Capture the cell that displays the provided text and extract its (x, y) central coordinate. 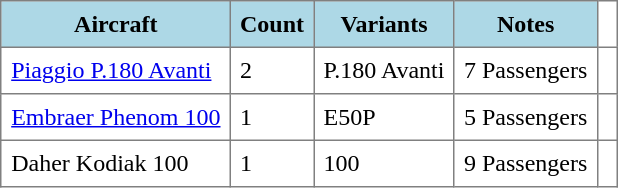
Count (272, 24)
E50P (384, 117)
9 Passengers (526, 163)
100 (384, 163)
5 Passengers (526, 117)
Aircraft (116, 24)
7 Passengers (526, 70)
2 (272, 70)
Notes (526, 24)
Daher Kodiak 100 (116, 163)
Piaggio P.180 Avanti (116, 70)
P.180 Avanti (384, 70)
Variants (384, 24)
Embraer Phenom 100 (116, 117)
